Scan for the cell matching the given text and deliver its [x, y] coordinate at center. 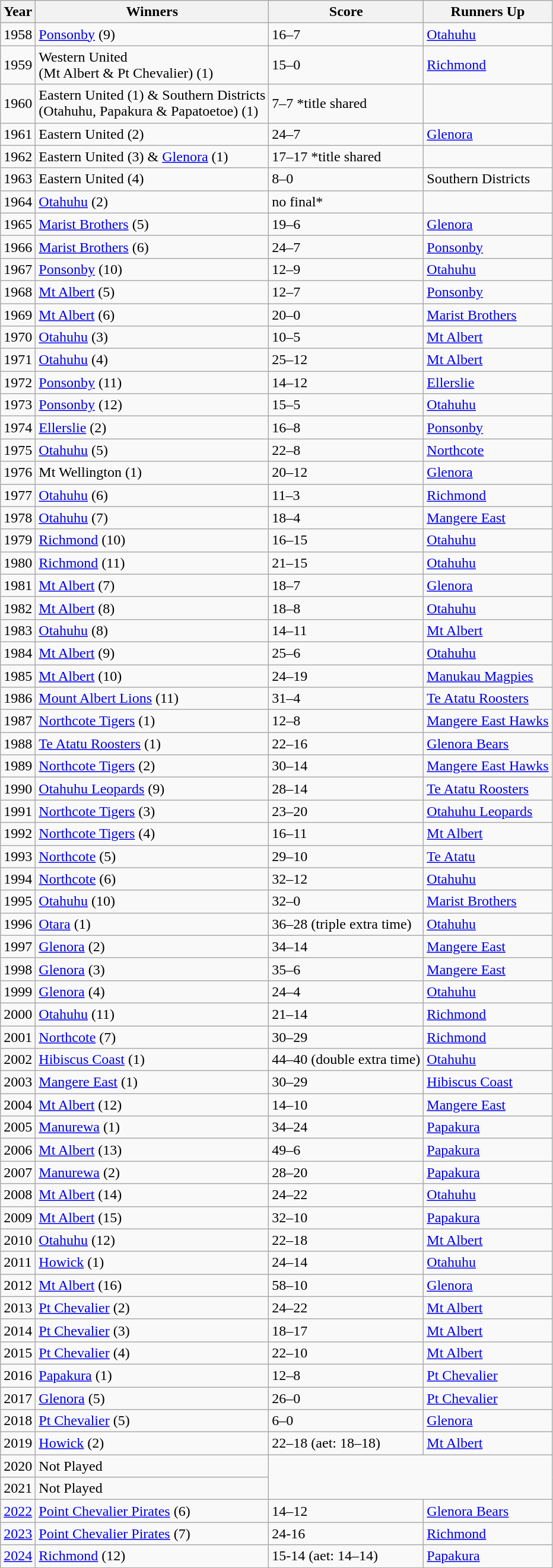
25–12 [347, 360]
Northcote (5) [152, 856]
Glenora (3) [152, 969]
1970 [18, 337]
Mt Albert (12) [152, 1105]
Glenora (5) [152, 1398]
Ellerslie (2) [152, 428]
22–10 [347, 1353]
30–14 [347, 766]
1999 [18, 992]
28–20 [347, 1172]
26–0 [347, 1398]
Eastern United (3) & Glenora (1) [152, 157]
24–14 [347, 1263]
1973 [18, 405]
1984 [18, 653]
11–3 [347, 495]
1964 [18, 202]
Otahuhu Leopards (9) [152, 789]
1996 [18, 924]
1966 [18, 247]
Hibiscus Coast (1) [152, 1060]
Richmond (11) [152, 563]
1985 [18, 675]
2000 [18, 1014]
12–7 [347, 292]
Mt Albert (9) [152, 653]
2004 [18, 1105]
2007 [18, 1172]
1965 [18, 224]
2022 [18, 1511]
Otahuhu (3) [152, 337]
1986 [18, 699]
2016 [18, 1375]
Northcote Tigers (2) [152, 766]
Howick (1) [152, 1263]
22–8 [347, 450]
2006 [18, 1150]
Te Atatu [488, 856]
22–18 [347, 1240]
1992 [18, 834]
1991 [18, 811]
Western United(Mt Albert & Pt Chevalier) (1) [152, 65]
Northcote Tigers (4) [152, 834]
1989 [18, 766]
Mt Albert (14) [152, 1195]
18–7 [347, 585]
1990 [18, 789]
Otahuhu (4) [152, 360]
10–5 [347, 337]
Northcote [488, 450]
Mt Albert (16) [152, 1285]
1995 [18, 901]
Pt Chevalier (2) [152, 1308]
16–8 [347, 428]
20–12 [347, 473]
1983 [18, 630]
23–20 [347, 811]
Richmond (12) [152, 1556]
1993 [18, 856]
Mt Albert (5) [152, 292]
Runners Up [488, 12]
Pt Chevalier (3) [152, 1330]
2008 [18, 1195]
2018 [18, 1421]
1962 [18, 157]
32–10 [347, 1218]
15–5 [347, 405]
1971 [18, 360]
1959 [18, 65]
1958 [18, 34]
24-16 [347, 1534]
2017 [18, 1398]
Mt Albert (8) [152, 608]
Otara (1) [152, 924]
Hibiscus Coast [488, 1082]
2023 [18, 1534]
2010 [18, 1240]
22–18 (aet: 18–18) [347, 1443]
Northcote (7) [152, 1037]
1978 [18, 518]
29–10 [347, 856]
2015 [18, 1353]
Howick (2) [152, 1443]
Ponsonby (11) [152, 383]
14–10 [347, 1105]
Score [347, 12]
Ponsonby (9) [152, 34]
Te Atatu Roosters (1) [152, 744]
21–14 [347, 1014]
22–16 [347, 744]
Winners [152, 12]
Ellerslie [488, 383]
2014 [18, 1330]
6–0 [347, 1421]
Mt Albert (7) [152, 585]
17–17 *title shared [347, 157]
24–19 [347, 675]
2011 [18, 1263]
16–15 [347, 540]
18–4 [347, 518]
58–10 [347, 1285]
2009 [18, 1218]
Year [18, 12]
21–15 [347, 563]
Manurewa (1) [152, 1127]
Marist Brothers (6) [152, 247]
49–6 [347, 1150]
16–11 [347, 834]
25–6 [347, 653]
1976 [18, 473]
12–9 [347, 269]
16–7 [347, 34]
Otahuhu (5) [152, 450]
18–8 [347, 608]
Ponsonby (12) [152, 405]
1968 [18, 292]
Point Chevalier Pirates (6) [152, 1511]
Mt Albert (6) [152, 315]
1969 [18, 315]
20–0 [347, 315]
1980 [18, 563]
Ponsonby (10) [152, 269]
Marist Brothers (5) [152, 224]
Eastern United (1) & Southern Districts(Otahuhu, Papakura & Papatoetoe) (1) [152, 103]
Otahuhu (2) [152, 202]
1998 [18, 969]
1972 [18, 383]
1960 [18, 103]
2001 [18, 1037]
1963 [18, 179]
1994 [18, 879]
1997 [18, 946]
32–12 [347, 879]
1974 [18, 428]
Mangere East (1) [152, 1082]
28–14 [347, 789]
2012 [18, 1285]
Northcote Tigers (1) [152, 721]
2020 [18, 1466]
Pt Chevalier (5) [152, 1421]
31–4 [347, 699]
34–24 [347, 1127]
1977 [18, 495]
Mt Wellington (1) [152, 473]
2021 [18, 1489]
Southern Districts [488, 179]
19–6 [347, 224]
Manurewa (2) [152, 1172]
1967 [18, 269]
18–17 [347, 1330]
Mt Albert (15) [152, 1218]
Papakura (1) [152, 1375]
44–40 (double extra time) [347, 1060]
Otahuhu (11) [152, 1014]
32–0 [347, 901]
Otahuhu Leopards [488, 811]
no final* [347, 202]
2013 [18, 1308]
Otahuhu (7) [152, 518]
34–14 [347, 946]
1982 [18, 608]
Otahuhu (6) [152, 495]
15–0 [347, 65]
15-14 (aet: 14–14) [347, 1556]
35–6 [347, 969]
Otahuhu (10) [152, 901]
Eastern United (2) [152, 134]
Pt Chevalier (4) [152, 1353]
8–0 [347, 179]
2002 [18, 1060]
Otahuhu (12) [152, 1240]
Glenora (4) [152, 992]
Eastern United (4) [152, 179]
2019 [18, 1443]
Mt Albert (13) [152, 1150]
1987 [18, 721]
Northcote (6) [152, 879]
7–7 *title shared [347, 103]
Otahuhu (8) [152, 630]
Richmond (10) [152, 540]
24–4 [347, 992]
Point Chevalier Pirates (7) [152, 1534]
Glenora (2) [152, 946]
36–28 (triple extra time) [347, 924]
1979 [18, 540]
2005 [18, 1127]
Manukau Magpies [488, 675]
2003 [18, 1082]
1975 [18, 450]
1988 [18, 744]
Mount Albert Lions (11) [152, 699]
Northcote Tigers (3) [152, 811]
1981 [18, 585]
1961 [18, 134]
14–11 [347, 630]
2024 [18, 1556]
Mt Albert (10) [152, 675]
